Extract the [X, Y] coordinate from the center of the cell holding the provided text.  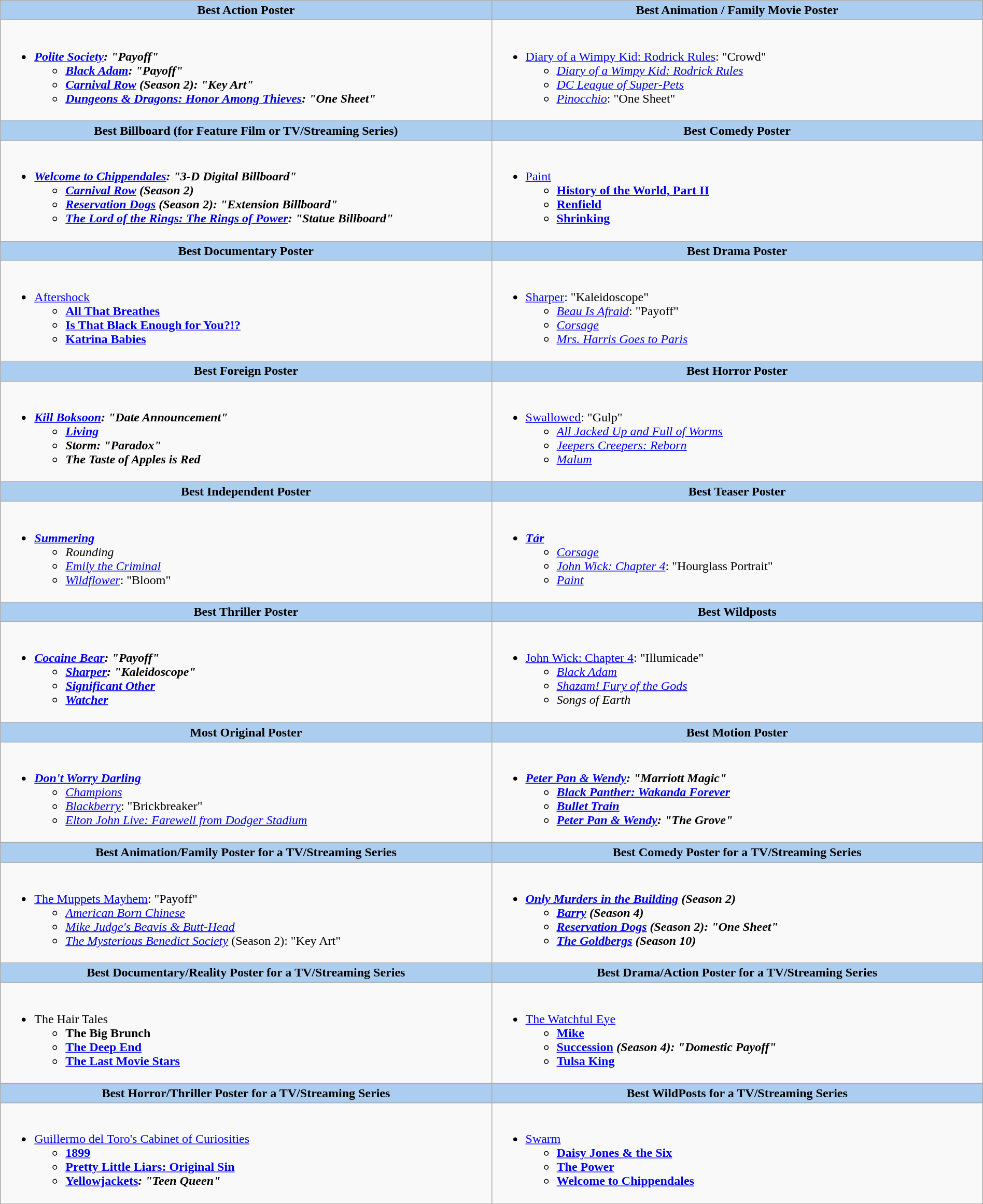
Kill Boksoon: "Date Announcement"LivingStorm: "Paradox"The Taste of Apples is Red [246, 431]
Peter Pan & Wendy: "Marriott Magic"Black Panther: Wakanda ForeverBullet TrainPeter Pan & Wendy: "The Grove" [737, 792]
Best Billboard (for Feature Film or TV/Streaming Series) [246, 131]
Best Horror Poster [737, 371]
Only Murders in the Building (Season 2)Barry (Season 4)Reservation Dogs (Season 2): "One Sheet"The Goldbergs (Season 10) [737, 913]
Best Independent Poster [246, 491]
The Muppets Mayhem: "Payoff"American Born ChineseMike Judge's Beavis & Butt-HeadThe Mysterious Benedict Society (Season 2): "Key Art" [246, 913]
SummeringRoundingEmily the CriminalWildflower: "Bloom" [246, 551]
Swallowed: "Gulp"All Jacked Up and Full of WormsJeepers Creepers: RebornMalum [737, 431]
Cocaine Bear: "Payoff"Sharper: "Kaleidoscope"Significant OtherWatcher [246, 672]
Best Wildposts [737, 612]
John Wick: Chapter 4: "Illumicade"Black AdamShazam! Fury of the GodsSongs of Earth [737, 672]
PaintHistory of the World, Part IIRenfieldShrinking [737, 191]
Best Animation / Family Movie Poster [737, 10]
AftershockAll That BreathesIs That Black Enough for You?!?Katrina Babies [246, 311]
Best Drama Poster [737, 251]
Diary of a Wimpy Kid: Rodrick Rules: "Crowd"Diary of a Wimpy Kid: Rodrick RulesDC League of Super-PetsPinocchio: "One Sheet" [737, 70]
The Watchful EyeMikeSuccession (Season 4): "Domestic Payoff"Tulsa King [737, 1033]
Most Original Poster [246, 732]
The Hair TalesThe Big BrunchThe Deep EndThe Last Movie Stars [246, 1033]
Best Comedy Poster [737, 131]
Guillermo del Toro's Cabinet of Curiosities1899Pretty Little Liars: Original SinYellowjackets: "Teen Queen" [246, 1153]
Polite Society: "Payoff"Black Adam: "Payoff"Carnival Row (Season 2): "Key Art"Dungeons & Dragons: Honor Among Thieves: "One Sheet" [246, 70]
Best Motion Poster [737, 732]
Best Comedy Poster for a TV/Streaming Series [737, 853]
Best Thriller Poster [246, 612]
SwarmDaisy Jones & the SixThe PowerWelcome to Chippendales [737, 1153]
Best Action Poster [246, 10]
Best Animation/Family Poster for a TV/Streaming Series [246, 853]
Best WildPosts for a TV/Streaming Series [737, 1093]
Best Teaser Poster [737, 491]
Best Foreign Poster [246, 371]
TárCorsageJohn Wick: Chapter 4: "Hourglass Portrait"Paint [737, 551]
Best Documentary Poster [246, 251]
Best Documentary/Reality Poster for a TV/Streaming Series [246, 973]
Best Horror/Thriller Poster for a TV/Streaming Series [246, 1093]
Best Drama/Action Poster for a TV/Streaming Series [737, 973]
Sharper: "Kaleidoscope"Beau Is Afraid: "Payoff"CorsageMrs. Harris Goes to Paris [737, 311]
Don't Worry DarlingChampionsBlackberry: "Brickbreaker"Elton John Live: Farewell from Dodger Stadium [246, 792]
